Output the [X, Y] coordinate of the center of the cell containing the given text.  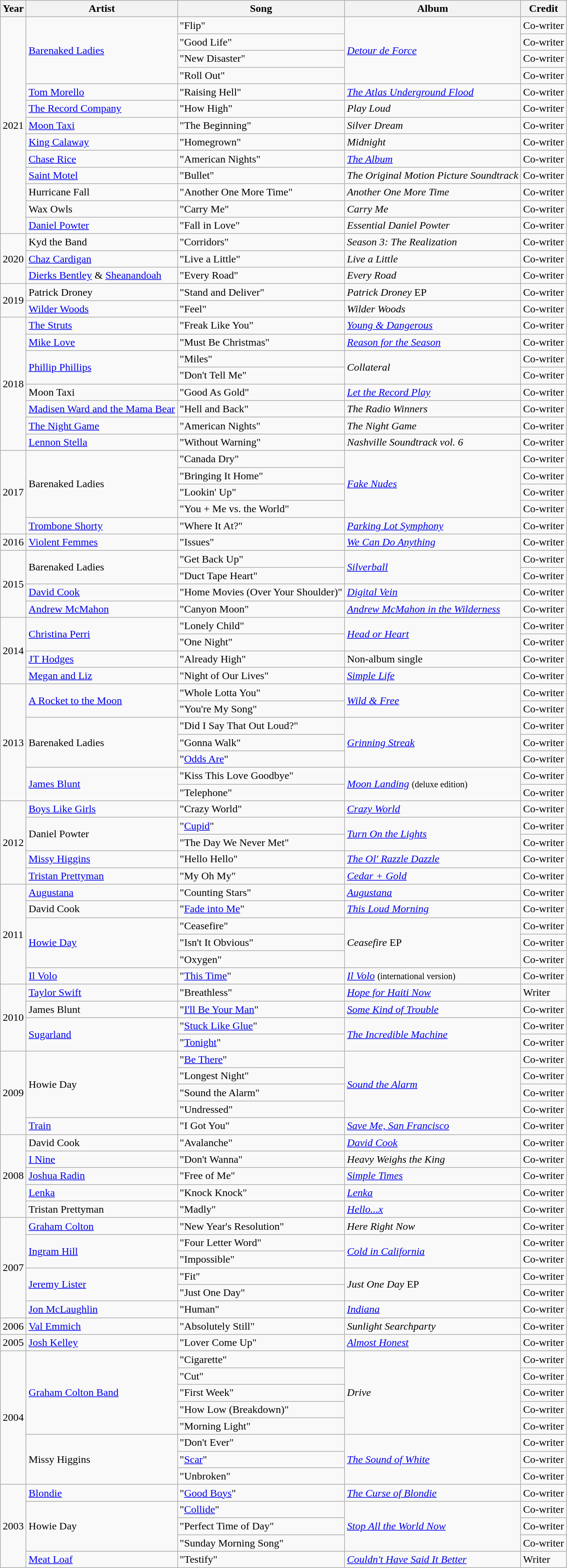
Sugarland [102, 1034]
Another One More Time [433, 192]
Andrew McMahon in the Wilderness [433, 609]
The Album [433, 159]
Saint Motel [102, 175]
Almost Honest [433, 1343]
Joshua Radin [102, 1176]
"Absolutely Still" [261, 1326]
The Struts [102, 326]
Christina Perri [102, 634]
2011 [13, 934]
Save Me, San Francisco [433, 1126]
Ceasefire EP [433, 942]
Kyd the Band [102, 242]
"Kiss This Love Goodbye" [261, 776]
"Canada Dry" [261, 459]
Nashville Soundtrack vol. 6 [433, 442]
2017 [13, 492]
Train [102, 1126]
Sound the Alarm [433, 1084]
"Without Warning" [261, 442]
A Rocket to the Moon [102, 701]
"Gonna Walk" [261, 743]
"Bullet" [261, 175]
The Original Motion Picture Soundtrack [433, 175]
"Ceasefire" [261, 926]
Heavy Weighs the King [433, 1159]
The Atlas Underground Flood [433, 92]
Mike Love [102, 342]
"Canyon Moon" [261, 609]
"Tonight" [261, 1043]
Here Right Now [433, 1226]
Patrick Droney EP [433, 292]
"Just One Day" [261, 1293]
"You're My Song" [261, 709]
"Four Letter Word" [261, 1242]
"Cut" [261, 1376]
"Collide" [261, 1509]
Just One Day EP [433, 1285]
Couldn't Have Said It Better [433, 1560]
"Hell and Back" [261, 409]
Chase Rice [102, 159]
Credit [543, 9]
"Home Movies (Over Your Shoulder)" [261, 592]
Simple Life [433, 676]
Cedar + Gold [433, 876]
"I Got You" [261, 1126]
Midnight [433, 142]
"Longest Night" [261, 1076]
2014 [13, 651]
2019 [13, 301]
"Issues" [261, 542]
Violent Femmes [102, 542]
JT Hodges [102, 659]
"You + Me vs. the World" [261, 509]
"Duct Tape Heart" [261, 576]
Megan and Liz [102, 676]
"Sound the Alarm" [261, 1093]
Song [261, 9]
Wax Owls [102, 209]
"Bringing It Home" [261, 475]
Let the Record Play [433, 392]
2021 [13, 125]
"I'll Be Your Man" [261, 1009]
"Every Road" [261, 276]
The Incredible Machine [433, 1034]
The Sound of White [433, 1459]
This Loud Morning [433, 909]
"Counting Stars" [261, 892]
"Cigarette" [261, 1359]
"Feel" [261, 309]
The Curse of Blondie [433, 1493]
"Crazy World" [261, 809]
"New Disaster" [261, 59]
"Carry Me" [261, 209]
"Good Life" [261, 42]
2003 [13, 1526]
Every Road [433, 276]
"Fall in Love" [261, 226]
Turn On the Lights [433, 834]
"Oxygen" [261, 959]
"Another One More Time" [261, 192]
Artist [102, 9]
"My Oh My" [261, 876]
"Morning Light" [261, 1426]
Year [13, 9]
Phillip Phillips [102, 367]
Digital Vein [433, 592]
The Record Company [102, 109]
Hello...x [433, 1209]
Stop All the World Now [433, 1526]
2020 [13, 259]
"Breathless" [261, 992]
"Raising Hell" [261, 92]
Patrick Droney [102, 292]
Grinning Streak [433, 742]
"Live a Little" [261, 259]
Meat Loaf [102, 1560]
2015 [13, 584]
"Fade into Me" [261, 909]
Play Loud [433, 109]
Hope for Haiti Now [433, 992]
We Can Do Anything [433, 542]
2007 [13, 1267]
Crazy World [433, 809]
"Miles" [261, 359]
"Lookin' Up" [261, 492]
Dierks Bentley & Sheanandoah [102, 276]
"Testify" [261, 1560]
"Freak Like You" [261, 326]
"Corridors" [261, 242]
Parking Lot Symphony [433, 526]
"Did I Say That Out Loud?" [261, 726]
2005 [13, 1343]
"Scar" [261, 1459]
Simple Times [433, 1176]
"Unbroken" [261, 1476]
Trombone Shorty [102, 526]
"Get Back Up" [261, 559]
Moon Landing (deluxe edition) [433, 784]
Wild & Free [433, 701]
Chaz Cardigan [102, 259]
"Telephone" [261, 793]
Madisen Ward and the Mama Bear [102, 409]
Essential Daniel Powter [433, 226]
"Where It At?" [261, 526]
"Knock Knock" [261, 1193]
"Isn't It Obvious" [261, 942]
"First Week" [261, 1393]
Reason for the Season [433, 342]
"Avalanche" [261, 1143]
"Undressed" [261, 1109]
Cold in California [433, 1251]
Sunlight Searchparty [433, 1326]
"Whole Lotta You" [261, 692]
"Night of Our Lives" [261, 676]
2016 [13, 542]
Jon McLaughlin [102, 1310]
Hurricane Fall [102, 192]
"Lover Come Up" [261, 1343]
Taylor Swift [102, 992]
Il Volo (international version) [433, 976]
Blondie [102, 1493]
"Don't Tell Me" [261, 375]
"Stuck Like Glue" [261, 1026]
"The Beginning" [261, 125]
"Flip" [261, 25]
"Lonely Child" [261, 626]
Lennon Stella [102, 442]
2010 [13, 1017]
Head or Heart [433, 634]
Ingram Hill [102, 1251]
"Fit" [261, 1276]
I Nine [102, 1159]
Live a Little [433, 259]
Collateral [433, 367]
"Cupid" [261, 826]
The Ol' Razzle Dazzle [433, 859]
Non-album single [433, 659]
"How High" [261, 109]
Boys Like Girls [102, 809]
2012 [13, 842]
"Homegrown" [261, 142]
"Free of Me" [261, 1176]
"Be There" [261, 1059]
"Hello Hello" [261, 859]
The Radio Winners [433, 409]
"One Night" [261, 642]
"Impossible" [261, 1259]
"Madly" [261, 1209]
Josh Kelley [102, 1343]
Val Emmich [102, 1326]
"Good As Gold" [261, 392]
"Must Be Christmas" [261, 342]
Carry Me [433, 209]
Fake Nudes [433, 484]
2004 [13, 1418]
"Good Boys" [261, 1493]
Young & Dangerous [433, 326]
"How Low (Breakdown)" [261, 1409]
2009 [13, 1093]
"Stand and Deliver" [261, 292]
"Don't Ever" [261, 1443]
2008 [13, 1176]
Graham Colton Band [102, 1393]
Season 3: The Realization [433, 242]
"Don't Wanna" [261, 1159]
Il Volo [102, 976]
"Already High" [261, 659]
Jeremy Lister [102, 1285]
Indiana [433, 1310]
"The Day We Never Met" [261, 842]
Some Kind of Trouble [433, 1009]
"New Year's Resolution" [261, 1226]
"Roll Out" [261, 75]
King Calaway [102, 142]
"Odds Are" [261, 759]
2006 [13, 1326]
"Perfect Time of Day" [261, 1526]
Tom Morello [102, 92]
Detour de Force [433, 50]
Silver Dream [433, 125]
2018 [13, 384]
"Human" [261, 1310]
Graham Colton [102, 1226]
Drive [433, 1393]
"Sunday Morning Song" [261, 1543]
Andrew McMahon [102, 609]
Album [433, 9]
2013 [13, 742]
Silverball [433, 567]
"This Time" [261, 976]
